Return the (x, y) coordinate for the center point of the cell that contains the specified text.  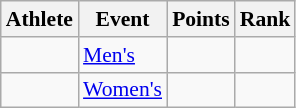
Rank (266, 19)
Points (201, 19)
Women's (122, 90)
Men's (122, 55)
Event (122, 19)
Athlete (40, 19)
